Locate the cell with the specified text and output its [x, y] center coordinate. 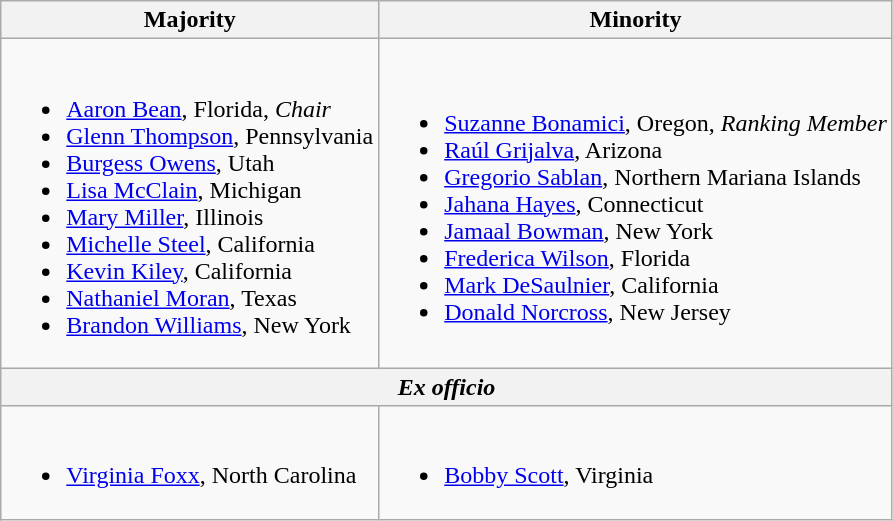
Ex officio [447, 387]
Bobby Scott, Virginia [636, 462]
Minority [636, 20]
Virginia Foxx, North Carolina [190, 462]
Majority [190, 20]
